Identify which cell holds the provided text, then report its (X, Y) central coordinate. 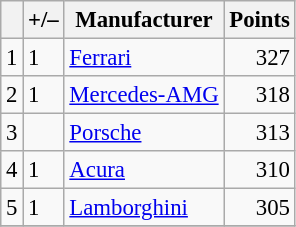
Porsche (144, 133)
310 (260, 170)
Mercedes-AMG (144, 95)
Acura (144, 170)
318 (260, 95)
Ferrari (144, 58)
4 (12, 170)
313 (260, 133)
327 (260, 58)
Manufacturer (144, 20)
5 (12, 208)
+/– (44, 20)
2 (12, 95)
305 (260, 208)
3 (12, 133)
Lamborghini (144, 208)
Points (260, 20)
